Output the (X, Y) coordinate of the center of the cell containing the given text.  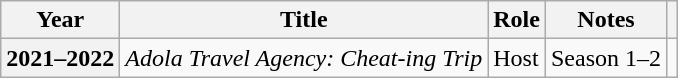
Title (304, 20)
Host (517, 58)
Year (60, 20)
Season 1–2 (606, 58)
Adola Travel Agency: Cheat-ing Trip (304, 58)
Notes (606, 20)
2021–2022 (60, 58)
Role (517, 20)
